Detect which cell encompasses the target text, then output its (X, Y) center coordinate. 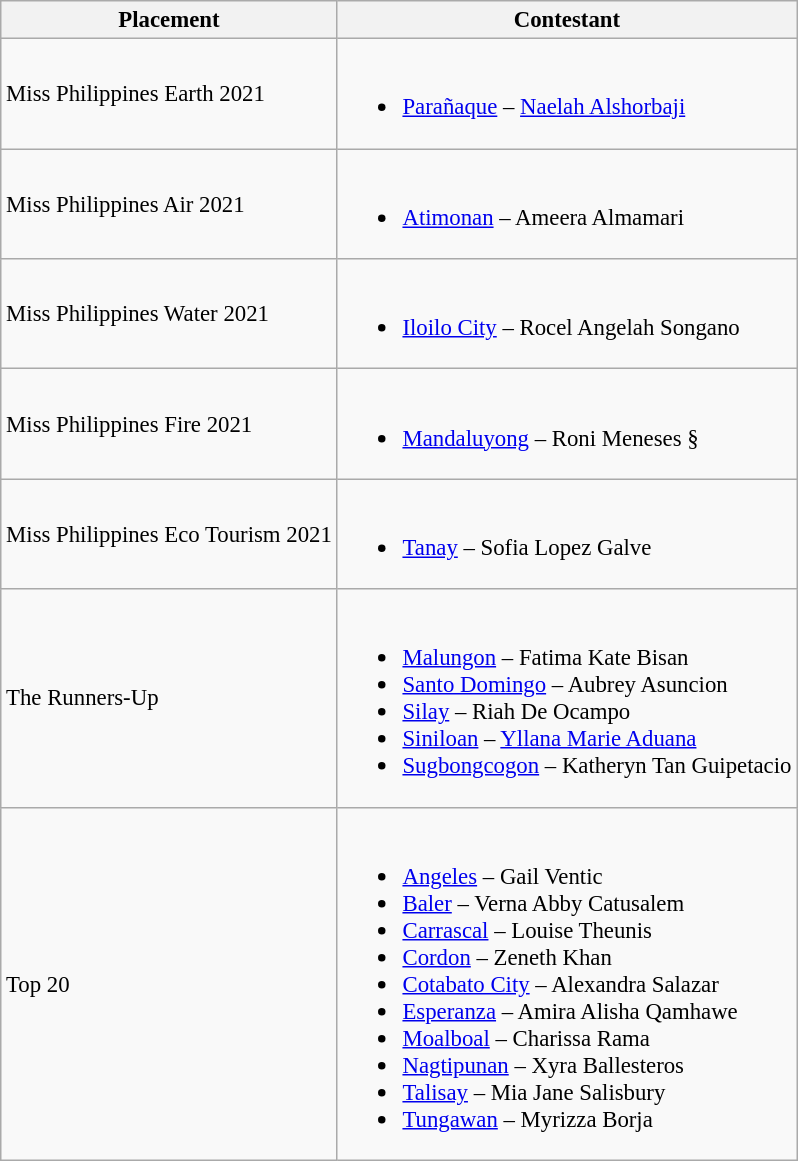
Malungon – Fatima Kate BisanSanto Domingo – Aubrey AsuncionSilay – Riah De OcampoSiniloan – Yllana Marie AduanaSugbongcogon – Katheryn Tan Guipetacio (567, 698)
Atimonan – Ameera Almamari (567, 204)
The Runners-Up (169, 698)
Mandaluyong – Roni Meneses § (567, 424)
Placement (169, 20)
Contestant (567, 20)
Tanay – Sofia Lopez Galve (567, 534)
Miss Philippines Earth 2021 (169, 94)
Miss Philippines Eco Tourism 2021 (169, 534)
Miss Philippines Air 2021 (169, 204)
Miss Philippines Water 2021 (169, 314)
Miss Philippines Fire 2021 (169, 424)
Parañaque – Naelah Alshorbaji (567, 94)
Top 20 (169, 984)
Iloilo City – Rocel Angelah Songano (567, 314)
